Pinpoint the cell where the given text exists, returning its [x, y] midpoint coordinate. 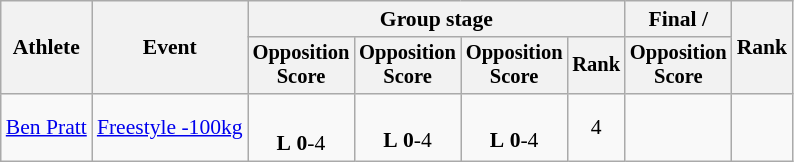
Event [170, 48]
4 [596, 128]
Ben Pratt [46, 128]
Athlete [46, 48]
Group stage [436, 19]
Final / [678, 19]
Freestyle -100kg [170, 128]
